Return the (X, Y) coordinate for the center point of the cell that contains the specified text.  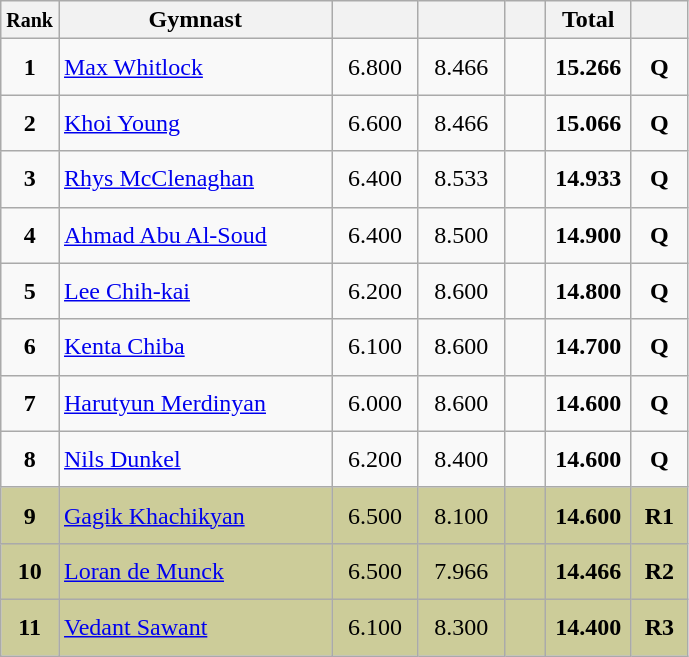
15.266 (588, 67)
11 (30, 627)
Loran de Munck (195, 571)
6.000 (375, 403)
Kenta Chiba (195, 347)
7.966 (461, 571)
Gymnast (195, 20)
8.500 (461, 235)
14.900 (588, 235)
14.400 (588, 627)
3 (30, 179)
14.466 (588, 571)
Vedant Sawant (195, 627)
Total (588, 20)
5 (30, 291)
10 (30, 571)
8.533 (461, 179)
1 (30, 67)
15.066 (588, 123)
9 (30, 515)
8.100 (461, 515)
6.600 (375, 123)
Lee Chih-kai (195, 291)
2 (30, 123)
8.400 (461, 459)
8.300 (461, 627)
8 (30, 459)
Khoi Young (195, 123)
6.800 (375, 67)
Nils Dunkel (195, 459)
14.700 (588, 347)
Rhys McClenaghan (195, 179)
Gagik Khachikyan (195, 515)
6 (30, 347)
14.800 (588, 291)
Rank (30, 20)
4 (30, 235)
Max Whitlock (195, 67)
R1 (659, 515)
R2 (659, 571)
Harutyun Merdinyan (195, 403)
Ahmad Abu Al-Soud (195, 235)
7 (30, 403)
14.933 (588, 179)
R3 (659, 627)
